Identify which cell holds the provided text, then report its [X, Y] central coordinate. 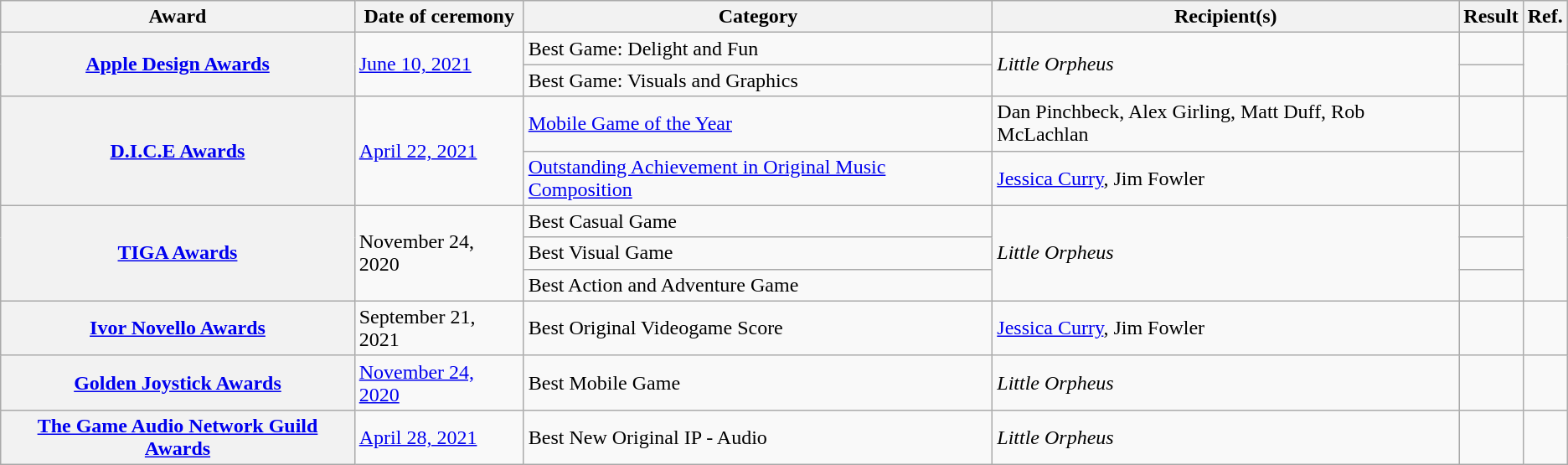
D.I.C.E Awards [178, 151]
Result [1491, 17]
April 28, 2021 [439, 437]
June 10, 2021 [439, 65]
Best Visual Game [758, 253]
Recipient(s) [1226, 17]
Golden Joystick Awards [178, 382]
Apple Design Awards [178, 65]
April 22, 2021 [439, 151]
September 21, 2021 [439, 328]
Best Mobile Game [758, 382]
Outstanding Achievement in Original Music Composition [758, 178]
Mobile Game of the Year [758, 124]
Best Game: Visuals and Graphics [758, 80]
Award [178, 17]
The Game Audio Network Guild Awards [178, 437]
Best Casual Game [758, 221]
TIGA Awards [178, 253]
Category [758, 17]
Ref. [1545, 17]
Ivor Novello Awards [178, 328]
Dan Pinchbeck, Alex Girling, Matt Duff, Rob McLachlan [1226, 124]
Best Action and Adventure Game [758, 285]
Date of ceremony [439, 17]
Best Original Videogame Score [758, 328]
Best New Original IP - Audio [758, 437]
Best Game: Delight and Fun [758, 49]
